Find where the given text appears and provide that cell's center as (x, y) coordinate. 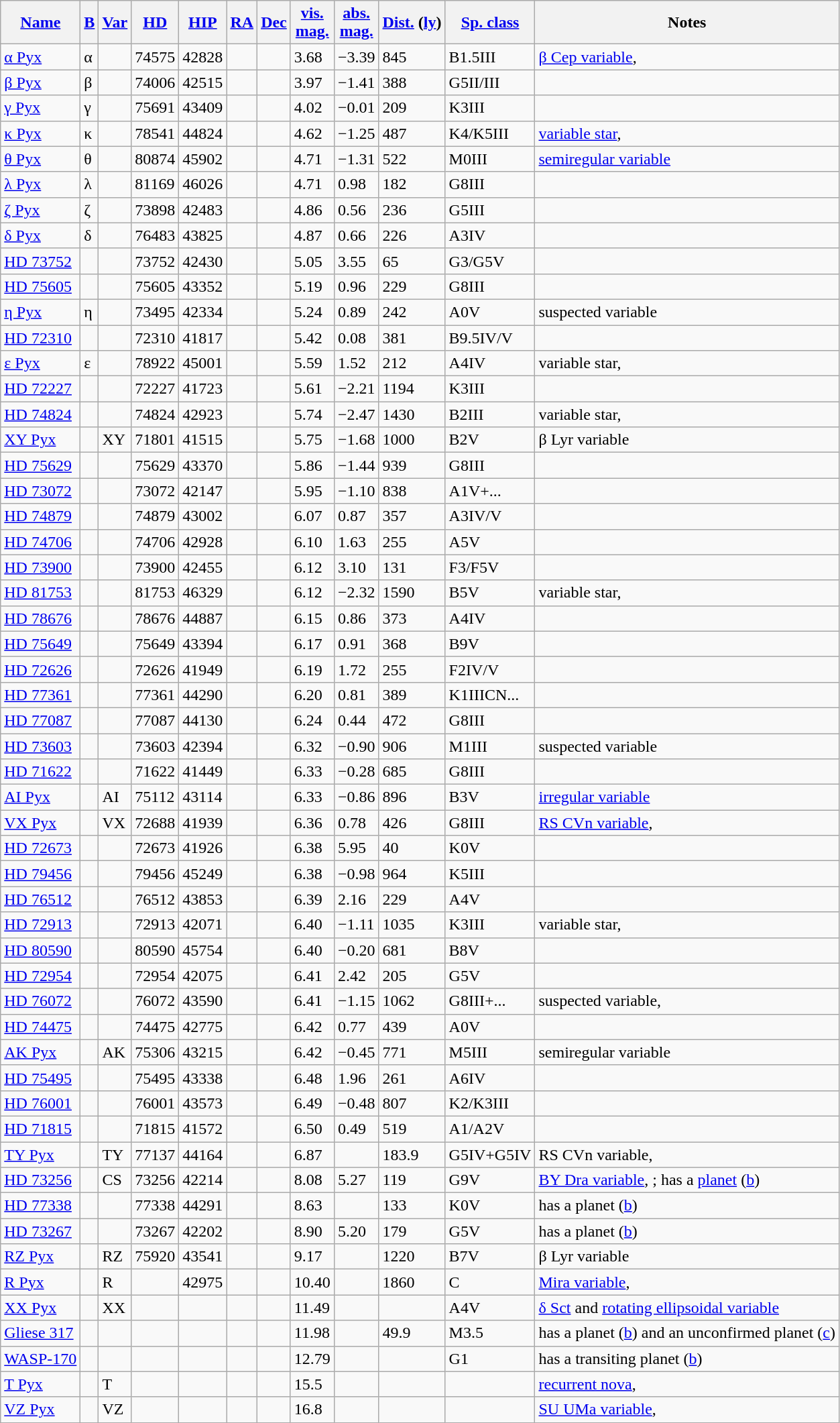
M1III (490, 746)
16.8 (312, 1410)
A1/A2V (490, 1129)
75605 (156, 286)
5.86 (312, 465)
CS (115, 1180)
42923 (202, 414)
79456 (156, 874)
has a planet (b) and an unconfirmed planet (c) (687, 1333)
10.40 (312, 1282)
XY Pyx (40, 440)
B2III (490, 414)
72227 (156, 389)
845 (412, 57)
κ Pyx (40, 133)
Gliese 317 (40, 1333)
12.79 (312, 1359)
73267 (156, 1231)
73072 (156, 491)
6.17 (312, 644)
80874 (156, 159)
49.9 (412, 1333)
44130 (202, 720)
T Pyx (40, 1384)
G9V (490, 1180)
261 (412, 1078)
373 (412, 618)
−0.45 (357, 1052)
3.68 (312, 57)
HD 77338 (40, 1206)
5.19 (312, 286)
81753 (156, 593)
0.08 (357, 337)
abs.mag. (357, 23)
B9.5IV/V (490, 337)
−3.39 (357, 57)
HD 73752 (40, 261)
G5III (490, 210)
1860 (412, 1282)
75306 (156, 1052)
HD 77087 (40, 720)
HD 76001 (40, 1103)
74824 (156, 414)
−2.32 (357, 593)
HD 72227 (40, 389)
HD 78676 (40, 618)
XX (115, 1308)
4.02 (312, 108)
44887 (202, 618)
0.66 (357, 235)
−0.28 (357, 772)
TY (115, 1154)
426 (412, 823)
0.87 (357, 516)
HD 74824 (40, 414)
73603 (156, 746)
42975 (202, 1282)
3.10 (357, 567)
487 (412, 133)
75649 (156, 644)
−0.86 (357, 797)
119 (412, 1180)
Notes (687, 23)
δ Sct and rotating ellipsoidal variable (687, 1308)
B (90, 23)
γ (90, 108)
906 (412, 746)
1430 (412, 414)
42928 (202, 542)
θ Pyx (40, 159)
6.07 (312, 516)
HD 74879 (40, 516)
Sp. class (490, 23)
78541 (156, 133)
11.49 (312, 1308)
HD 76072 (40, 1001)
β (90, 82)
M5III (490, 1052)
1000 (412, 440)
5.59 (312, 363)
15.5 (312, 1384)
74575 (156, 57)
6.49 (312, 1103)
44290 (202, 695)
G8III+... (490, 1001)
VX Pyx (40, 823)
ζ Pyx (40, 210)
VX (115, 823)
6.19 (312, 669)
M3.5 (490, 1333)
46329 (202, 593)
1.72 (357, 669)
519 (412, 1129)
has a transiting planet (b) (687, 1359)
1220 (412, 1257)
209 (412, 108)
9.17 (312, 1257)
Dist. (ly) (412, 23)
AK Pyx (40, 1052)
74475 (156, 1027)
43825 (202, 235)
42430 (202, 261)
SU UMa variable, (687, 1410)
42515 (202, 82)
40 (412, 848)
242 (412, 312)
0.44 (357, 720)
8.90 (312, 1231)
77338 (156, 1206)
HD 72626 (40, 669)
1.63 (357, 542)
72688 (156, 823)
XY (115, 440)
81169 (156, 184)
RZ Pyx (40, 1257)
A6IV (490, 1078)
RZ (115, 1257)
θ (90, 159)
183.9 (412, 1154)
681 (412, 950)
72673 (156, 848)
−1.25 (357, 133)
G3/G5V (490, 261)
75691 (156, 108)
A3IV/V (490, 516)
η Pyx (40, 312)
6.15 (312, 618)
896 (412, 797)
42455 (202, 567)
11.98 (312, 1333)
suspected variable, (687, 1001)
0.91 (357, 644)
β Pyx (40, 82)
71622 (156, 772)
41515 (202, 440)
5.74 (312, 414)
HD 74475 (40, 1027)
4.62 (312, 133)
BY Dra variable, ; has a planet (b) (687, 1180)
λ Pyx (40, 184)
ζ (90, 210)
6.32 (312, 746)
77137 (156, 1154)
F3/F5V (490, 567)
λ (90, 184)
5.42 (312, 337)
1035 (412, 925)
76072 (156, 1001)
VZ (115, 1410)
HD 76512 (40, 899)
133 (412, 1206)
M0III (490, 159)
6.50 (312, 1129)
K5III (490, 874)
43409 (202, 108)
6.10 (312, 542)
42214 (202, 1180)
41939 (202, 823)
3.97 (312, 82)
HD (156, 23)
HD 73072 (40, 491)
80590 (156, 950)
212 (412, 363)
R (115, 1282)
0.49 (357, 1129)
77361 (156, 695)
4.86 (312, 210)
368 (412, 644)
42334 (202, 312)
0.81 (357, 695)
WASP-170 (40, 1359)
−1.41 (357, 82)
HD 72673 (40, 848)
43002 (202, 516)
388 (412, 82)
74006 (156, 82)
41817 (202, 337)
B7V (490, 1257)
G1 (490, 1359)
42075 (202, 976)
3.55 (357, 261)
Name (40, 23)
41949 (202, 669)
HD 73256 (40, 1180)
T (115, 1384)
0.78 (357, 823)
HD 73267 (40, 1231)
43352 (202, 286)
72310 (156, 337)
G5IV+G5IV (490, 1154)
42483 (202, 210)
73900 (156, 567)
522 (412, 159)
771 (412, 1052)
45902 (202, 159)
4.87 (312, 235)
K2/K3III (490, 1103)
381 (412, 337)
−2.21 (357, 389)
0.56 (357, 210)
939 (412, 465)
45001 (202, 363)
71801 (156, 440)
65 (412, 261)
179 (412, 1231)
41723 (202, 389)
HD 73900 (40, 567)
78676 (156, 618)
44824 (202, 133)
43394 (202, 644)
357 (412, 516)
ε (90, 363)
76512 (156, 899)
6.36 (312, 823)
HD 80590 (40, 950)
1062 (412, 1001)
5.61 (312, 389)
AI (115, 797)
HD 75629 (40, 465)
41449 (202, 772)
236 (412, 210)
42147 (202, 491)
74706 (156, 542)
κ (90, 133)
8.63 (312, 1206)
44164 (202, 1154)
HD 77361 (40, 695)
43114 (202, 797)
45249 (202, 874)
HD 71622 (40, 772)
C (490, 1282)
A3IV (490, 235)
γ Pyx (40, 108)
HD 72954 (40, 976)
0.89 (357, 312)
0.86 (357, 618)
−0.98 (357, 874)
0.77 (357, 1027)
Mira variable, (687, 1282)
HD 73603 (40, 746)
δ Pyx (40, 235)
5.75 (312, 440)
42071 (202, 925)
HD 71815 (40, 1129)
HD 79456 (40, 874)
α (90, 57)
1194 (412, 389)
−0.20 (357, 950)
472 (412, 720)
43370 (202, 465)
−1.31 (357, 159)
77087 (156, 720)
389 (412, 695)
182 (412, 184)
VZ Pyx (40, 1410)
0.98 (357, 184)
XX Pyx (40, 1308)
α Pyx (40, 57)
76001 (156, 1103)
A1V+... (490, 491)
73495 (156, 312)
K1IIICN... (490, 695)
45754 (202, 950)
−1.15 (357, 1001)
B1.5III (490, 57)
6.48 (312, 1078)
41926 (202, 848)
73752 (156, 261)
72913 (156, 925)
recurrent nova, (687, 1384)
73256 (156, 1180)
B5V (490, 593)
2.16 (357, 899)
δ (90, 235)
42202 (202, 1231)
5.27 (357, 1180)
HD 75495 (40, 1078)
AK (115, 1052)
vis.mag. (312, 23)
42828 (202, 57)
−1.44 (357, 465)
B9V (490, 644)
HD 72310 (40, 337)
R Pyx (40, 1282)
439 (412, 1027)
B2V (490, 440)
42775 (202, 1027)
−1.68 (357, 440)
HD 81753 (40, 593)
HIP (202, 23)
78922 (156, 363)
1.52 (357, 363)
TY Pyx (40, 1154)
0.96 (357, 286)
−0.90 (357, 746)
5.20 (357, 1231)
1.96 (357, 1078)
131 (412, 567)
−1.10 (357, 491)
74879 (156, 516)
807 (412, 1103)
G5II/III (490, 82)
205 (412, 976)
HD 74706 (40, 542)
5.24 (312, 312)
HD 72913 (40, 925)
8.08 (312, 1180)
HD 75605 (40, 286)
−0.48 (357, 1103)
685 (412, 772)
43541 (202, 1257)
B8V (490, 950)
43215 (202, 1052)
RA (242, 23)
F2IV/V (490, 669)
−2.47 (357, 414)
43338 (202, 1078)
1590 (412, 593)
838 (412, 491)
5.05 (312, 261)
irregular variable (687, 797)
B3V (490, 797)
−0.01 (357, 108)
−1.11 (357, 925)
75112 (156, 797)
75495 (156, 1078)
41572 (202, 1129)
75629 (156, 465)
η (90, 312)
73898 (156, 210)
β Cep variable, (687, 57)
K4/K5III (490, 133)
72626 (156, 669)
43573 (202, 1103)
6.20 (312, 695)
44291 (202, 1206)
43853 (202, 899)
72954 (156, 976)
HD 75649 (40, 644)
964 (412, 874)
2.42 (357, 976)
AI Pyx (40, 797)
Var (115, 23)
71815 (156, 1129)
6.39 (312, 899)
Dec (274, 23)
43590 (202, 1001)
76483 (156, 235)
46026 (202, 184)
226 (412, 235)
75920 (156, 1257)
ε Pyx (40, 363)
6.87 (312, 1154)
A5V (490, 542)
42394 (202, 746)
6.24 (312, 720)
